Return the (X, Y) coordinate for the center point of the cell that contains the specified text.  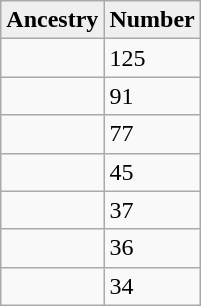
Number (152, 20)
91 (152, 96)
125 (152, 58)
36 (152, 248)
77 (152, 134)
37 (152, 210)
45 (152, 172)
Ancestry (52, 20)
34 (152, 286)
